Search for the cell housing the specified text and yield its (X, Y) center coordinate. 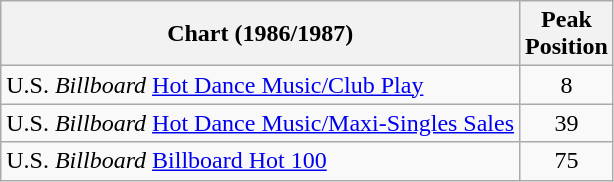
75 (567, 161)
Chart (1986/1987) (260, 34)
PeakPosition (567, 34)
U.S. Billboard Billboard Hot 100 (260, 161)
U.S. Billboard Hot Dance Music/Maxi-Singles Sales (260, 123)
39 (567, 123)
8 (567, 85)
U.S. Billboard Hot Dance Music/Club Play (260, 85)
